Pinpoint the cell where the given text exists, returning its [X, Y] midpoint coordinate. 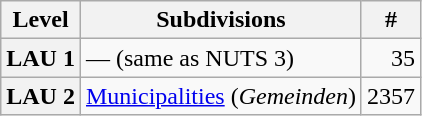
Municipalities (Gemeinden) [220, 96]
— (same as NUTS 3) [220, 58]
Subdivisions [220, 20]
LAU 2 [41, 96]
# [390, 20]
Level [41, 20]
LAU 1 [41, 58]
2357 [390, 96]
35 [390, 58]
